Pinpoint the cell where the given text exists, returning its [x, y] midpoint coordinate. 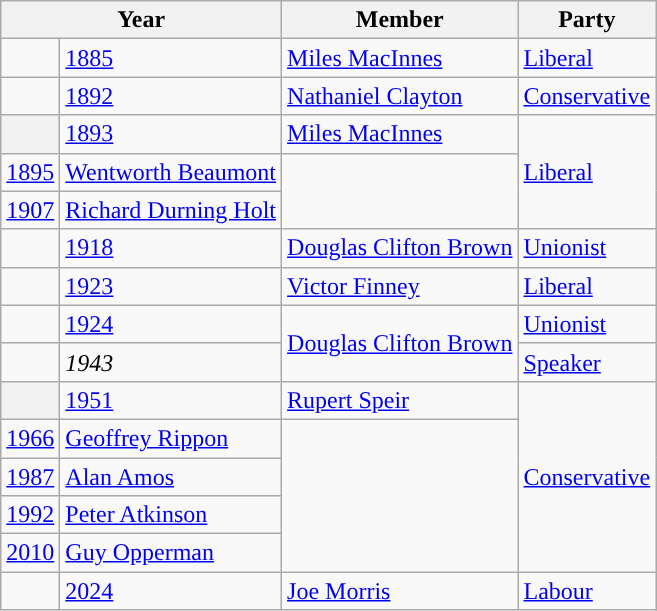
Richard Durning Holt [171, 210]
1907 [30, 210]
Rupert Speir [400, 400]
1951 [171, 400]
1966 [30, 438]
1924 [171, 324]
1895 [30, 172]
Geoffrey Rippon [171, 438]
1992 [30, 515]
1923 [171, 286]
1987 [30, 477]
1892 [171, 96]
2010 [30, 553]
Wentworth Beaumont [171, 172]
Joe Morris [400, 591]
1893 [171, 134]
Victor Finney [400, 286]
1943 [171, 362]
Year [142, 20]
Party [587, 20]
1918 [171, 248]
Alan Amos [171, 477]
2024 [171, 591]
Nathaniel Clayton [400, 96]
Speaker [587, 362]
Labour [587, 591]
1885 [171, 58]
Member [400, 20]
Peter Atkinson [171, 515]
Guy Opperman [171, 553]
